Provide the [X, Y] coordinate of the cell's center where the given text is located.  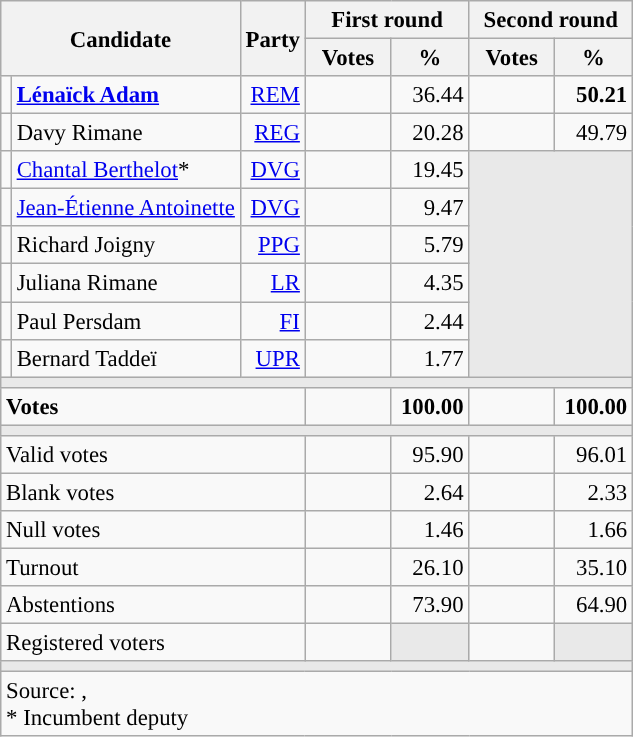
Davy Rimane [126, 133]
Bernard Taddeï [126, 358]
Valid votes [153, 455]
2.33 [593, 492]
Null votes [153, 530]
Juliana Rimane [126, 283]
49.79 [593, 133]
73.90 [430, 605]
LR [272, 283]
1.77 [430, 358]
64.90 [593, 605]
1.46 [430, 530]
Registered voters [153, 643]
5.79 [430, 245]
Candidate [120, 38]
FI [272, 321]
Paul Persdam [126, 321]
Blank votes [153, 492]
Abstentions [153, 605]
36.44 [430, 95]
REG [272, 133]
Party [272, 38]
Jean-Étienne Antoinette [126, 208]
REM [272, 95]
PPG [272, 245]
Richard Joigny [126, 245]
9.47 [430, 208]
2.44 [430, 321]
Turnout [153, 567]
Lénaïck Adam [126, 95]
20.28 [430, 133]
UPR [272, 358]
95.90 [430, 455]
4.35 [430, 283]
Second round [551, 20]
First round [387, 20]
2.64 [430, 492]
26.10 [430, 567]
35.10 [593, 567]
50.21 [593, 95]
1.66 [593, 530]
96.01 [593, 455]
Chantal Berthelot* [126, 170]
Source: , * Incumbent deputy [317, 704]
19.45 [430, 170]
